From the cell containing the given text, extract its center point as [x, y] coordinate. 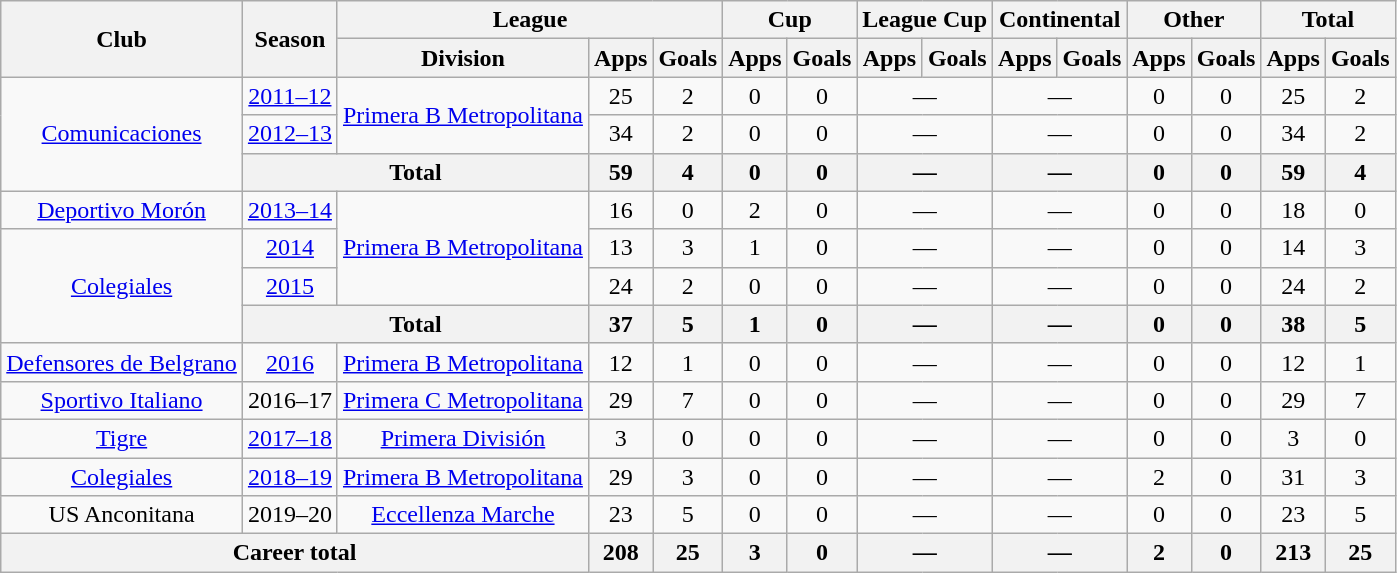
2014 [290, 248]
Primera C Metropolitana [462, 400]
Eccellenza Marche [462, 515]
2012–13 [290, 134]
37 [620, 324]
Season [290, 39]
18 [1293, 210]
38 [1293, 324]
16 [620, 210]
2016–17 [290, 400]
Other [1194, 20]
Club [122, 39]
League [530, 20]
2017–18 [290, 438]
Defensores de Belgrano [122, 362]
Primera División [462, 438]
Tigre [122, 438]
US Anconitana [122, 515]
Cup [790, 20]
13 [620, 248]
14 [1293, 248]
2013–14 [290, 210]
213 [1293, 553]
Continental [1060, 20]
2019–20 [290, 515]
208 [620, 553]
League Cup [925, 20]
2016 [290, 362]
2011–12 [290, 96]
Division [462, 58]
Deportivo Morón [122, 210]
Comunicaciones [122, 134]
Career total [295, 553]
2015 [290, 286]
31 [1293, 477]
Sportivo Italiano [122, 400]
2018–19 [290, 477]
